Capture the cell that displays the provided text and extract its [X, Y] central coordinate. 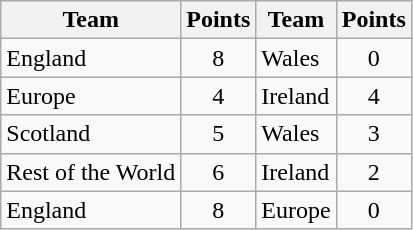
6 [218, 172]
Scotland [91, 134]
Rest of the World [91, 172]
3 [374, 134]
5 [218, 134]
2 [374, 172]
